Return the [X, Y] coordinate for the center point of the cell that contains the specified text.  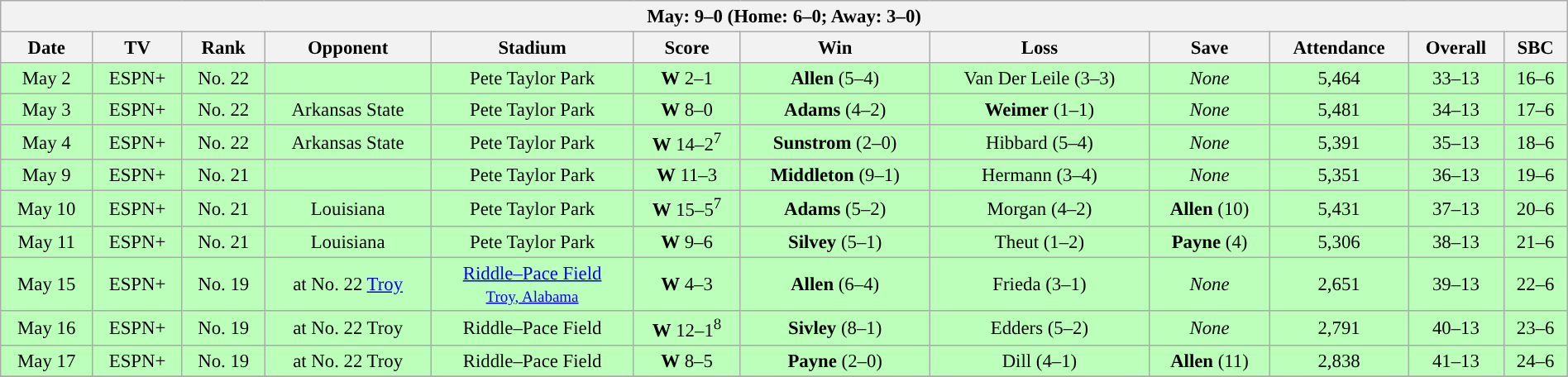
19–6 [1535, 175]
Riddle–Pace FieldTroy, Alabama [533, 284]
W 4–3 [686, 284]
35–13 [1456, 142]
34–13 [1456, 110]
Middleton (9–1) [835, 175]
2,791 [1338, 327]
Adams (5–2) [835, 208]
40–13 [1456, 327]
5,351 [1338, 175]
24–6 [1535, 360]
Stadium [533, 47]
May: 9–0 (Home: 6–0; Away: 3–0) [784, 17]
May 4 [46, 142]
May 3 [46, 110]
2,651 [1338, 284]
W 8–0 [686, 110]
20–6 [1535, 208]
May 17 [46, 360]
5,464 [1338, 79]
Morgan (4–2) [1039, 208]
39–13 [1456, 284]
22–6 [1535, 284]
Frieda (3–1) [1039, 284]
Payne (2–0) [835, 360]
Attendance [1338, 47]
Loss [1039, 47]
5,481 [1338, 110]
17–6 [1535, 110]
SBC [1535, 47]
21–6 [1535, 241]
W 8–5 [686, 360]
Dill (4–1) [1039, 360]
Allen (10) [1210, 208]
Date [46, 47]
Win [835, 47]
W 9–6 [686, 241]
May 16 [46, 327]
23–6 [1535, 327]
Opponent [347, 47]
Weimer (1–1) [1039, 110]
5,431 [1338, 208]
May 11 [46, 241]
W 14–27 [686, 142]
Adams (4–2) [835, 110]
Save [1210, 47]
38–13 [1456, 241]
36–13 [1456, 175]
W 2–1 [686, 79]
W 11–3 [686, 175]
Score [686, 47]
Hibbard (5–4) [1039, 142]
Allen (11) [1210, 360]
Van Der Leile (3–3) [1039, 79]
2,838 [1338, 360]
18–6 [1535, 142]
May 10 [46, 208]
W 12–18 [686, 327]
TV [137, 47]
Payne (4) [1210, 241]
Overall [1456, 47]
Theut (1–2) [1039, 241]
Sivley (8–1) [835, 327]
41–13 [1456, 360]
Allen (5–4) [835, 79]
Rank [223, 47]
Silvey (5–1) [835, 241]
16–6 [1535, 79]
37–13 [1456, 208]
33–13 [1456, 79]
Edders (5–2) [1039, 327]
May 9 [46, 175]
May 2 [46, 79]
5,306 [1338, 241]
Hermann (3–4) [1039, 175]
Sunstrom (2–0) [835, 142]
W 15–57 [686, 208]
5,391 [1338, 142]
May 15 [46, 284]
Allen (6–4) [835, 284]
